Locate the cell with the specified text and output its [X, Y] center coordinate. 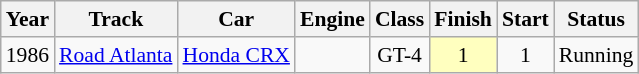
Engine [332, 19]
Status [596, 19]
Honda CRX [236, 55]
Class [400, 19]
Road Atlanta [116, 55]
Track [116, 19]
Car [236, 19]
1986 [28, 55]
Start [526, 19]
Running [596, 55]
GT-4 [400, 55]
Finish [463, 19]
Year [28, 19]
